Capture the cell that displays the provided text and extract its [X, Y] central coordinate. 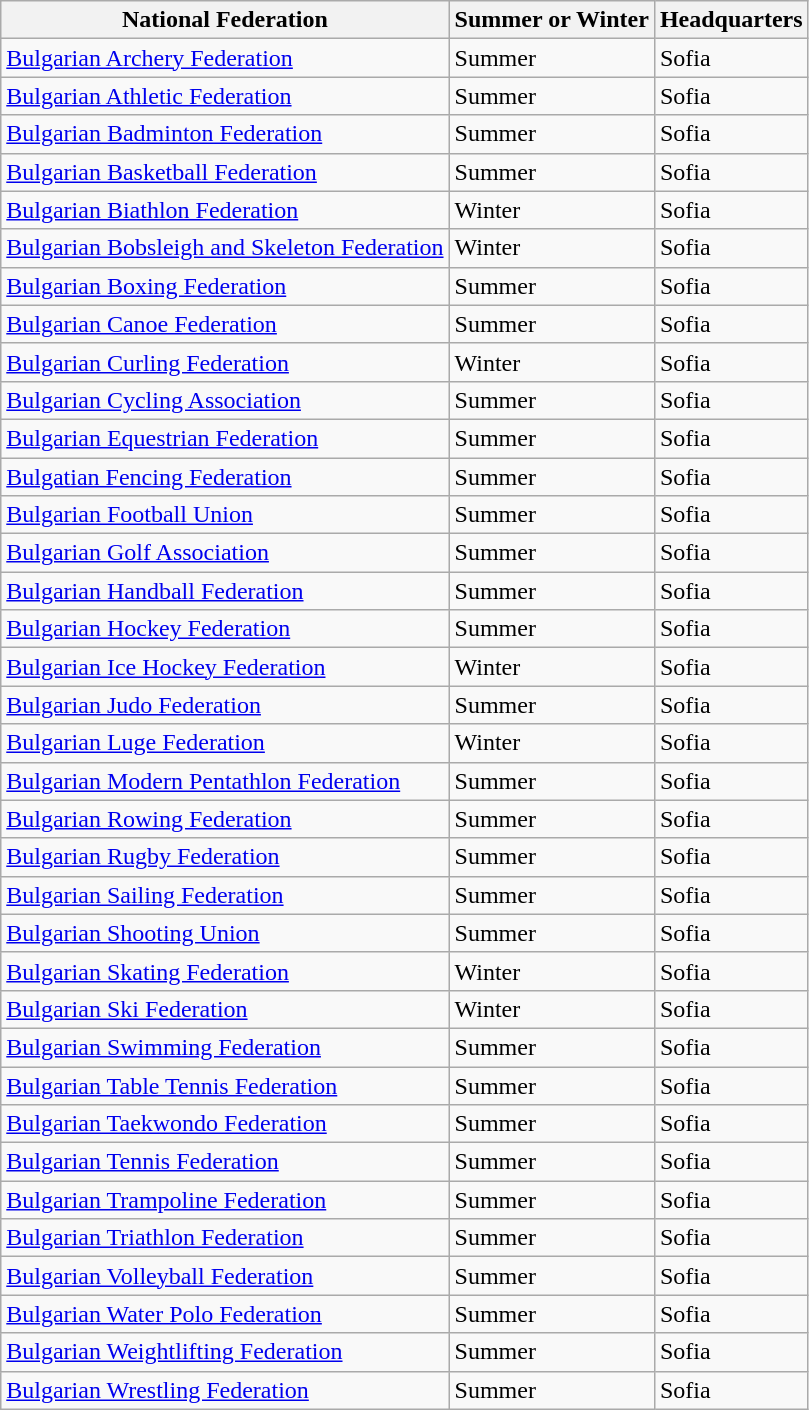
Bulgarian Wrestling Federation [225, 1390]
Bulgarian Archery Federation [225, 58]
Bulgarian Cycling Association [225, 400]
Bulgarian Golf Association [225, 553]
National Federation [225, 20]
Bulgarian Ski Federation [225, 1009]
Bulgarian Biathlon Federation [225, 210]
Headquarters [731, 20]
Bulgarian Hockey Federation [225, 629]
Bulgarian Tennis Federation [225, 1162]
Bulgarian Canoe Federation [225, 324]
Bulgarian Bobsleigh and Skeleton Federation [225, 248]
Bulgarian Rugby Federation [225, 857]
Bulgarian Water Polo Federation [225, 1314]
Bulgarian Handball Federation [225, 591]
Bulgarian Table Tennis Federation [225, 1085]
Bulgarian Triathlon Federation [225, 1238]
Bulgarian Curling Federation [225, 362]
Bulgarian Athletic Federation [225, 96]
Bulgarian Sailing Federation [225, 895]
Bulgarian Judo Federation [225, 705]
Bulgatian Fencing Federation [225, 477]
Bulgarian Taekwondo Federation [225, 1124]
Bulgarian Weightlifting Federation [225, 1352]
Bulgarian Football Union [225, 515]
Bulgarian Badminton Federation [225, 134]
Bulgarian Volleyball Federation [225, 1276]
Bulgarian Equestrian Federation [225, 438]
Bulgarian Swimming Federation [225, 1047]
Bulgarian Basketball Federation [225, 172]
Bulgarian Shooting Union [225, 933]
Bulgarian Ice Hockey Federation [225, 667]
Bulgarian Luge Federation [225, 743]
Bulgarian Boxing Federation [225, 286]
Bulgarian Skating Federation [225, 971]
Bulgarian Rowing Federation [225, 819]
Bulgarian Modern Pentathlon Federation [225, 781]
Bulgarian Trampoline Federation [225, 1200]
Summer or Winter [552, 20]
